Scan for the cell matching the given text and deliver its (x, y) coordinate at center. 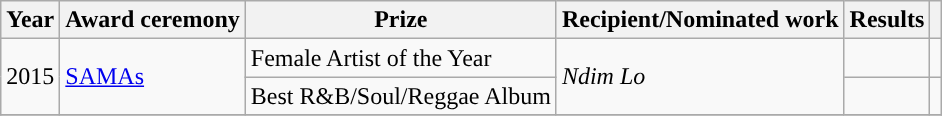
Female Artist of the Year (400, 58)
Recipient/Nominated work (700, 20)
Prize (400, 20)
Award ceremony (152, 20)
Results (887, 20)
Best R&B/Soul/Reggae Album (400, 96)
Year (30, 20)
SAMAs (152, 77)
Ndim Lo (700, 77)
2015 (30, 77)
